Identify which cell holds the provided text, then report its (x, y) central coordinate. 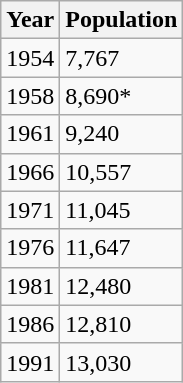
1966 (30, 172)
1976 (30, 248)
1961 (30, 134)
1954 (30, 58)
13,030 (122, 362)
1981 (30, 286)
11,045 (122, 210)
12,810 (122, 324)
12,480 (122, 286)
9,240 (122, 134)
11,647 (122, 248)
1958 (30, 96)
7,767 (122, 58)
1986 (30, 324)
1991 (30, 362)
Year (30, 20)
8,690* (122, 96)
1971 (30, 210)
10,557 (122, 172)
Population (122, 20)
